Determine the [x, y] coordinate at the center of the cell enclosing the given text.  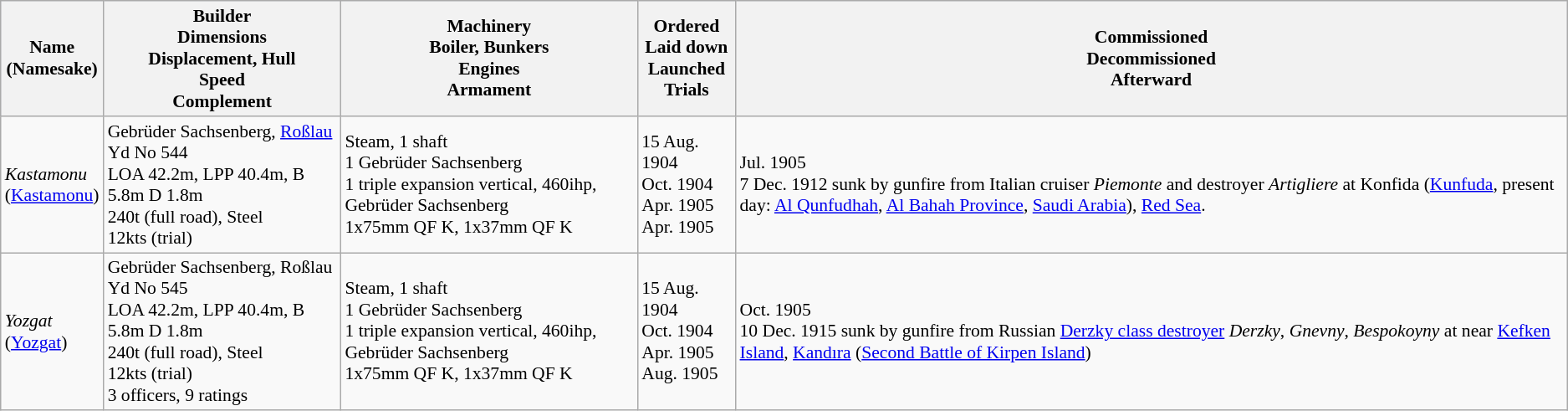
Name(Namesake) [52, 59]
MachineryBoiler, BunkersEnginesArmament [488, 59]
Gebrüder Sachsenberg, Roßlau Yd No 545LOA 42.2m, LPP 40.4m, B 5.8m D 1.8m240t (full road), Steel12kts (trial)3 officers, 9 ratings [222, 331]
15 Aug. 1904Oct. 1904Apr. 1905Aug. 1905 [686, 331]
Gebrüder Sachsenberg, Roßlau Yd No 544LOA 42.2m, LPP 40.4m, B 5.8m D 1.8m240t (full road), Steel12kts (trial) [222, 184]
Kastamonu(Kastamonu) [52, 184]
Yozgat(Yozgat) [52, 331]
BuilderDimensionsDisplacement, HullSpeedComplement [222, 59]
OrderedLaid downLaunchedTrials [686, 59]
CommissionedDecommissionedAfterward [1151, 59]
15 Aug. 1904Oct. 1904Apr. 1905Apr. 1905 [686, 184]
